Locate the cell with the specified text and output its [X, Y] center coordinate. 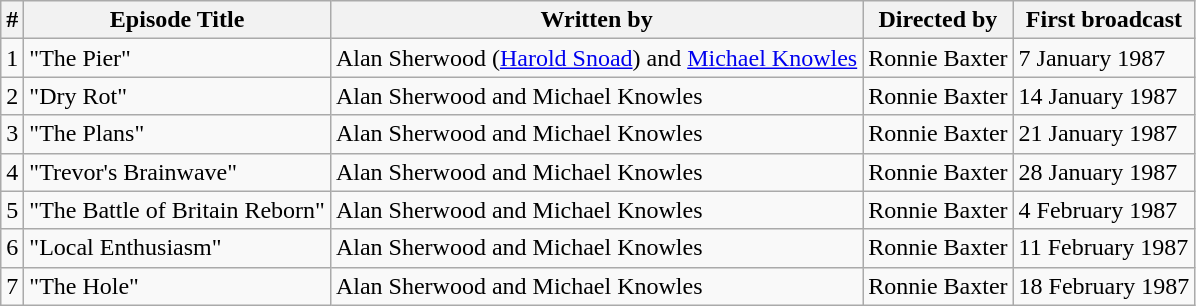
1 [12, 58]
# [12, 20]
2 [12, 96]
11 February 1987 [1104, 248]
18 February 1987 [1104, 286]
Written by [596, 20]
7 [12, 286]
"Dry Rot" [178, 96]
21 January 1987 [1104, 134]
7 January 1987 [1104, 58]
"The Hole" [178, 286]
4 February 1987 [1104, 210]
5 [12, 210]
"The Plans" [178, 134]
28 January 1987 [1104, 172]
"The Battle of Britain Reborn" [178, 210]
6 [12, 248]
"Local Enthusiasm" [178, 248]
3 [12, 134]
Alan Sherwood (Harold Snoad) and Michael Knowles [596, 58]
"The Pier" [178, 58]
"Trevor's Brainwave" [178, 172]
Directed by [938, 20]
4 [12, 172]
First broadcast [1104, 20]
14 January 1987 [1104, 96]
Episode Title [178, 20]
